Locate the cell with the specified text and output its (x, y) center coordinate. 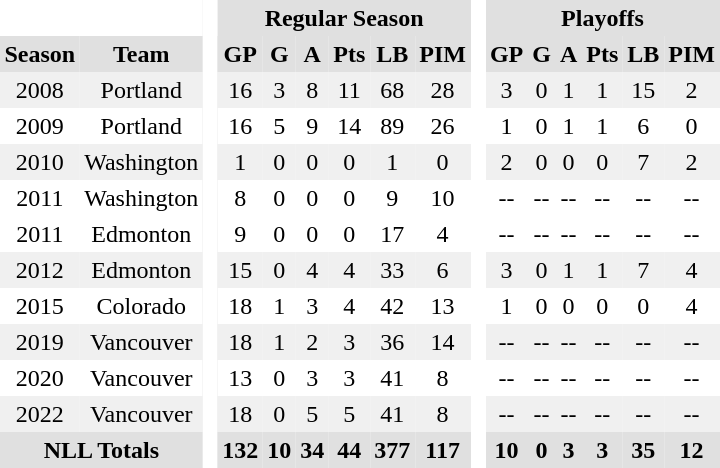
2020 (40, 378)
2009 (40, 126)
Regular Season (344, 18)
17 (392, 234)
89 (392, 126)
35 (644, 450)
Team (142, 54)
44 (350, 450)
Season (40, 54)
36 (392, 342)
2015 (40, 306)
2019 (40, 342)
2010 (40, 162)
Colorado (142, 306)
377 (392, 450)
68 (392, 90)
2012 (40, 270)
34 (312, 450)
26 (443, 126)
Playoffs (602, 18)
28 (443, 90)
33 (392, 270)
NLL Totals (102, 450)
42 (392, 306)
12 (692, 450)
132 (240, 450)
117 (443, 450)
11 (350, 90)
2008 (40, 90)
2022 (40, 414)
